Pinpoint the cell where the given text exists, returning its (X, Y) midpoint coordinate. 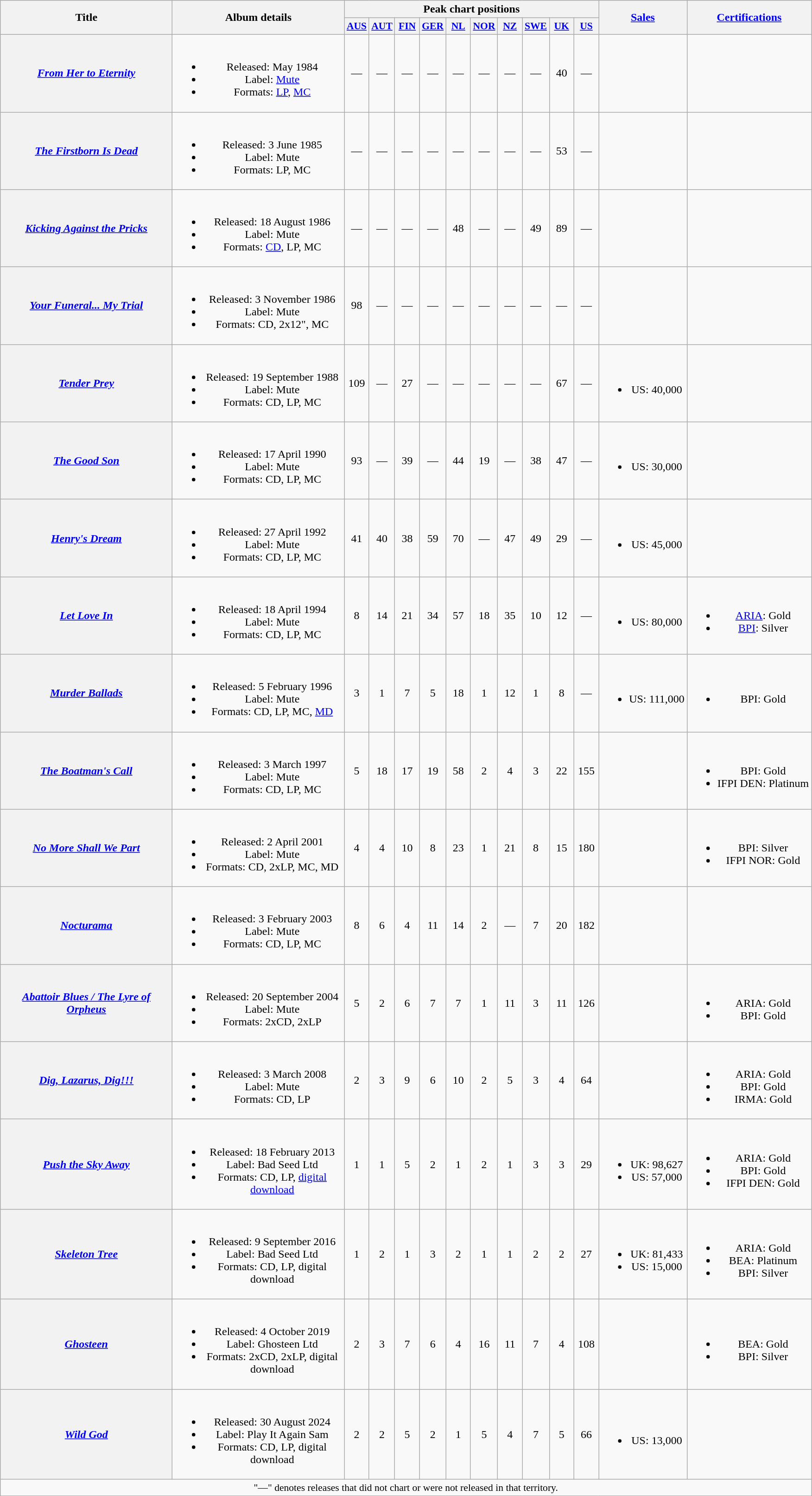
Released: 30 August 2024Label: Play It Again SamFormats: CD, LP, digital download (259, 1434)
41 (357, 538)
48 (458, 228)
22 (562, 771)
AUS (357, 26)
58 (458, 771)
89 (562, 228)
98 (357, 306)
39 (407, 461)
BEA: GoldBPI: Silver (749, 1344)
Released: 2 April 2001Label: MuteFormats: CD, 2xLP, MC, MD (259, 848)
UK: 98,627US: 57,000 (643, 1164)
15 (562, 848)
No More Shall We Part (86, 848)
Ghosteen (86, 1344)
34 (433, 616)
93 (357, 461)
The Boatman's Call (86, 771)
Released: 5 February 1996Label: MuteFormats: CD, LP, MC, MD (259, 693)
US: 13,000 (643, 1434)
ARIA: GoldBPI: Gold (749, 1003)
Let Love In (86, 616)
US: 40,000 (643, 383)
BPI: Gold (749, 693)
NZ (510, 26)
Released: 18 February 2013Label: Bad Seed LtdFormats: CD, LP, digital download (259, 1164)
155 (586, 771)
NOR (484, 26)
70 (458, 538)
67 (562, 383)
ARIA: GoldBEA: PlatinumBPI: Silver (749, 1254)
Wild God (86, 1434)
Released: 19 September 1988Label: MuteFormats: CD, LP, MC (259, 383)
180 (586, 848)
BPI: GoldIFPI DEN: Platinum (749, 771)
16 (484, 1344)
44 (458, 461)
Released: May 1984Label: MuteFormats: LP, MC (259, 73)
Released: 18 April 1994Label: MuteFormats: CD, LP, MC (259, 616)
SWE (536, 26)
FIN (407, 26)
Certifications (749, 18)
Released: 18 August 1986Label: MuteFormats: CD, LP, MC (259, 228)
109 (357, 383)
US (586, 26)
Album details (259, 18)
Sales (643, 18)
UK (562, 26)
NL (458, 26)
Released: 3 March 2008Label: MuteFormats: CD, LP (259, 1080)
Released: 9 September 2016Label: Bad Seed LtdFormats: CD, LP, digital download (259, 1254)
108 (586, 1344)
ARIA: GoldBPI: Silver (749, 616)
59 (433, 538)
US: 30,000 (643, 461)
Dig, Lazarus, Dig!!! (86, 1080)
Your Funeral... My Trial (86, 306)
Released: 20 September 2004Label: MuteFormats: 2xCD, 2xLP (259, 1003)
Skeleton Tree (86, 1254)
US: 80,000 (643, 616)
Released: 27 April 1992Label: MuteFormats: CD, LP, MC (259, 538)
GER (433, 26)
53 (562, 151)
Nocturama (86, 926)
"—" denotes releases that did not chart or were not released in that territory. (406, 1488)
The Firstborn Is Dead (86, 151)
Released: 17 April 1990Label: MuteFormats: CD, LP, MC (259, 461)
From Her to Eternity (86, 73)
ARIA: GoldBPI: GoldIRMA: Gold (749, 1080)
23 (458, 848)
20 (562, 926)
US: 111,000 (643, 693)
182 (586, 926)
9 (407, 1080)
Released: 3 November 1986Label: MuteFormats: CD, 2x12", MC (259, 306)
64 (586, 1080)
US: 45,000 (643, 538)
Murder Ballads (86, 693)
35 (510, 616)
Tender Prey (86, 383)
Abattoir Blues / The Lyre of Orpheus (86, 1003)
UK: 81,433US: 15,000 (643, 1254)
The Good Son (86, 461)
BPI: SilverIFPI NOR: Gold (749, 848)
ARIA: GoldBPI: GoldIFPI DEN: Gold (749, 1164)
126 (586, 1003)
57 (458, 616)
17 (407, 771)
66 (586, 1434)
Kicking Against the Pricks (86, 228)
Henry's Dream (86, 538)
AUT (382, 26)
Released: 3 March 1997Label: MuteFormats: CD, LP, MC (259, 771)
Released: 3 June 1985Label: MuteFormats: LP, MC (259, 151)
Released: 4 October 2019Label: Ghosteen LtdFormats: 2xCD, 2xLP, digital download (259, 1344)
Released: 3 February 2003Label: MuteFormats: CD, LP, MC (259, 926)
Title (86, 18)
Peak chart positions (472, 9)
Push the Sky Away (86, 1164)
